Return [X, Y] of the center of cell containing provided text 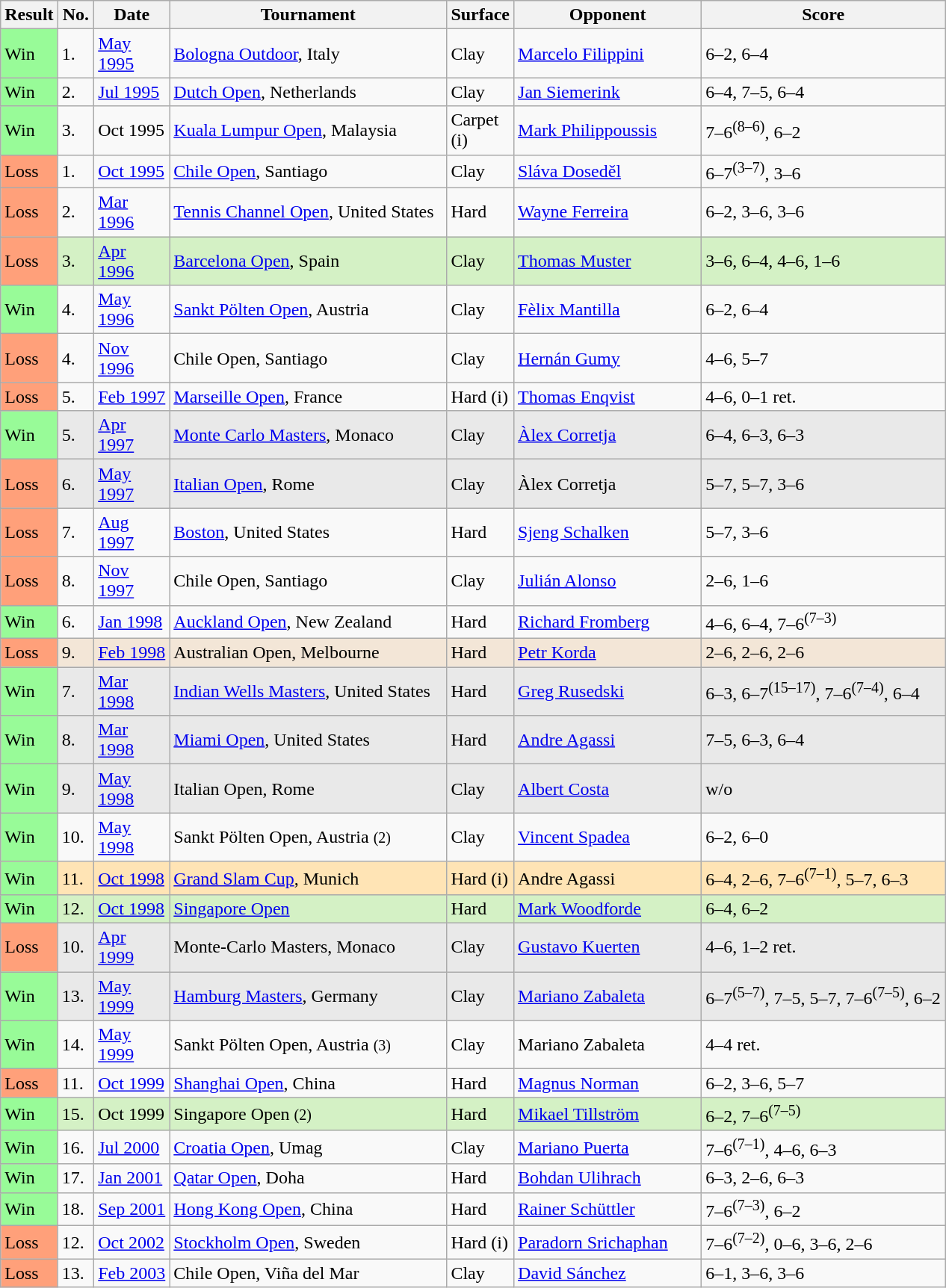
Julián Alonso [608, 581]
Miami Open, United States [308, 740]
6–7(3–7), 3–6 [823, 172]
Albert Costa [608, 789]
Kuala Lumpur Open, Malaysia [308, 130]
4–6, 1–2 ret. [823, 947]
Jan 1998 [132, 622]
Vincent Spadea [608, 837]
Sankt Pölten Open, Austria (3) [308, 1044]
5–7, 5–7, 3–6 [823, 484]
Australian Open, Melbourne [308, 653]
Hernán Gumy [608, 359]
Croatia Open, Umag [308, 1148]
6–4, 6–2 [823, 909]
Qatar Open, Doha [308, 1178]
Wayne Ferreira [608, 212]
6–1, 3–6, 3–6 [823, 1273]
Thomas Enqvist [608, 397]
Richard Fromberg [608, 622]
7–6(7–2), 0–6, 3–6, 2–6 [823, 1243]
May 1996 [132, 309]
Shanghai Open, China [308, 1083]
David Sánchez [608, 1273]
May 1997 [132, 484]
Paradorn Srichaphan [608, 1243]
Jan Siemerink [608, 92]
Monte Carlo Masters, Monaco [308, 435]
Magnus Norman [608, 1083]
Marcelo Filippini [608, 54]
Greg Rusedski [608, 692]
6–2, 6–0 [823, 837]
Feb 2003 [132, 1273]
Tournament [308, 15]
5–7, 3–6 [823, 532]
Aug 1997 [132, 532]
17. [76, 1178]
6–3, 2–6, 6–3 [823, 1178]
Chile Open, Viña del Mar [308, 1273]
Gustavo Kuerten [608, 947]
Result [29, 15]
Mar 1996 [132, 212]
w/o [823, 789]
May 1995 [132, 54]
Auckland Open, New Zealand [308, 622]
Surface [480, 15]
Grand Slam Cup, Munich [308, 879]
Tennis Channel Open, United States [308, 212]
No. [76, 15]
Date [132, 15]
Mark Philippoussis [608, 130]
2–6, 2–6, 2–6 [823, 653]
4–4 ret. [823, 1044]
6–7(5–7), 7–5, 5–7, 7–6(7–5), 6–2 [823, 997]
Sjeng Schalken [608, 532]
2–6, 1–6 [823, 581]
Hong Kong Open, China [308, 1209]
Score [823, 15]
14. [76, 1044]
4–6, 6–4, 7–6(7–3) [823, 622]
Mark Woodforde [608, 909]
Marseille Open, France [308, 397]
Apr 1999 [132, 947]
Indian Wells Masters, United States [308, 692]
Apr 1996 [132, 261]
Jul 1995 [132, 92]
Jan 2001 [132, 1178]
Apr 1997 [132, 435]
6–4, 7–5, 6–4 [823, 92]
7–6(7–1), 4–6, 6–3 [823, 1148]
Mikael Tillström [608, 1115]
Mariano Puerta [608, 1148]
16. [76, 1148]
Sep 2001 [132, 1209]
7–5, 6–3, 6–4 [823, 740]
Bologna Outdoor, Italy [308, 54]
Boston, United States [308, 532]
6–2, 3–6, 3–6 [823, 212]
6–4, 6–3, 6–3 [823, 435]
Fèlix Mantilla [608, 309]
Nov 1996 [132, 359]
Singapore Open [308, 909]
Monte-Carlo Masters, Monaco [308, 947]
4–6, 0–1 ret. [823, 397]
Oct 2002 [132, 1243]
4–6, 5–7 [823, 359]
Barcelona Open, Spain [308, 261]
6–2, 3–6, 5–7 [823, 1083]
Rainer Schüttler [608, 1209]
Stockholm Open, Sweden [308, 1243]
7–6(7–3), 6–2 [823, 1209]
Sankt Pölten Open, Austria [308, 309]
7–6(8–6), 6–2 [823, 130]
3–6, 6–4, 4–6, 1–6 [823, 261]
6–3, 6–7(15–17), 7–6(7–4), 6–4 [823, 692]
Petr Korda [608, 653]
Hamburg Masters, Germany [308, 997]
Nov 1997 [132, 581]
18. [76, 1209]
6–4, 2–6, 7–6(7–1), 5–7, 6–3 [823, 879]
Sankt Pölten Open, Austria (2) [308, 837]
Carpet (i) [480, 130]
Feb 1997 [132, 397]
Jul 2000 [132, 1148]
15. [76, 1115]
Feb 1998 [132, 653]
6–2, 7–6(7–5) [823, 1115]
Bohdan Ulihrach [608, 1178]
Opponent [608, 15]
Singapore Open (2) [308, 1115]
Dutch Open, Netherlands [308, 92]
Sláva Doseděl [608, 172]
Thomas Muster [608, 261]
